Determine the [X, Y] coordinate at the center of the cell enclosing the given text.  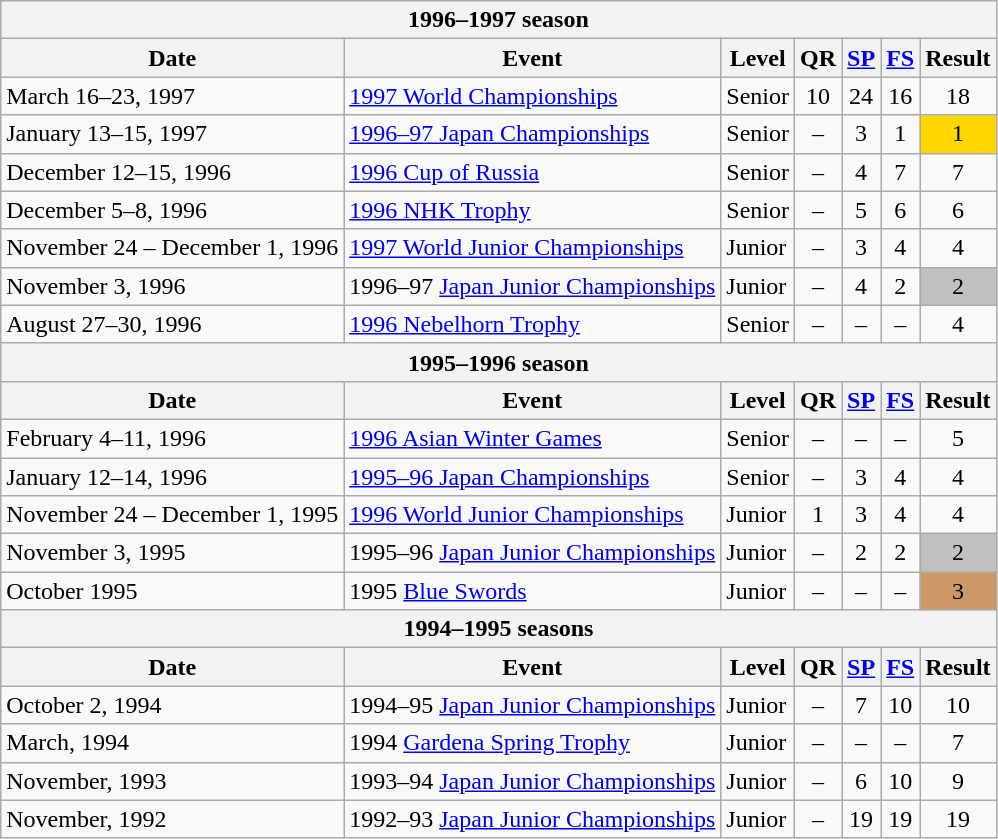
1996–97 Japan Junior Championships [532, 286]
November 24 – December 1, 1995 [172, 515]
December 12–15, 1996 [172, 172]
October 2, 1994 [172, 705]
February 4–11, 1996 [172, 438]
November 3, 1995 [172, 553]
1996 Cup of Russia [532, 172]
9 [958, 781]
1997 World Junior Championships [532, 248]
1996 Nebelhorn Trophy [532, 324]
January 13–15, 1997 [172, 134]
December 5–8, 1996 [172, 210]
November, 1993 [172, 781]
1992–93 Japan Junior Championships [532, 819]
16 [900, 96]
1995–1996 season [498, 362]
October 1995 [172, 591]
March, 1994 [172, 743]
1996–97 Japan Championships [532, 134]
November 24 – December 1, 1996 [172, 248]
24 [862, 96]
1995 Blue Swords [532, 591]
1995–96 Japan Championships [532, 477]
1997 World Championships [532, 96]
1995–96 Japan Junior Championships [532, 553]
1994–1995 seasons [498, 629]
January 12–14, 1996 [172, 477]
18 [958, 96]
November, 1992 [172, 819]
March 16–23, 1997 [172, 96]
1996 Asian Winter Games [532, 438]
1996 World Junior Championships [532, 515]
1994 Gardena Spring Trophy [532, 743]
1993–94 Japan Junior Championships [532, 781]
August 27–30, 1996 [172, 324]
1996–1997 season [498, 20]
November 3, 1996 [172, 286]
1994–95 Japan Junior Championships [532, 705]
1996 NHK Trophy [532, 210]
